Output the (X, Y) coordinate of the center of the cell containing the given text.  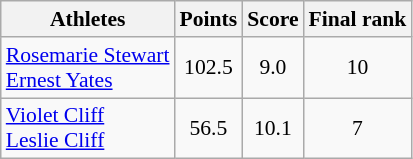
Athletes (88, 19)
Points (209, 19)
56.5 (209, 128)
9.0 (272, 68)
102.5 (209, 68)
10 (358, 68)
Final rank (358, 19)
Rosemarie StewartErnest Yates (88, 68)
10.1 (272, 128)
7 (358, 128)
Score (272, 19)
Violet CliffLeslie Cliff (88, 128)
